Identify which cell holds the provided text, then report its [x, y] central coordinate. 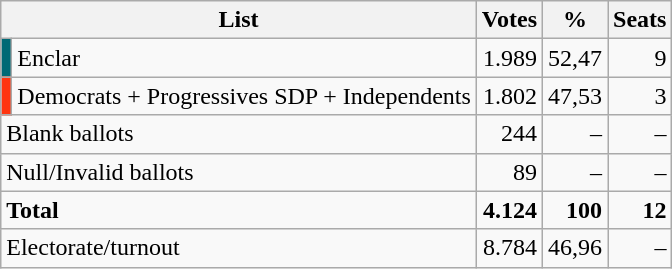
100 [576, 210]
244 [509, 134]
Seats [640, 20]
9 [640, 58]
47,53 [576, 96]
Democrats + Progressives SDP + Independents [244, 96]
Votes [509, 20]
Null/Invalid ballots [239, 172]
4.124 [509, 210]
% [576, 20]
46,96 [576, 248]
Electorate/turnout [239, 248]
12 [640, 210]
3 [640, 96]
1.989 [509, 58]
List [239, 20]
Total [239, 210]
8.784 [509, 248]
Enclar [244, 58]
52,47 [576, 58]
1.802 [509, 96]
89 [509, 172]
Blank ballots [239, 134]
